Determine the [X, Y] coordinate at the center of the cell enclosing the given text.  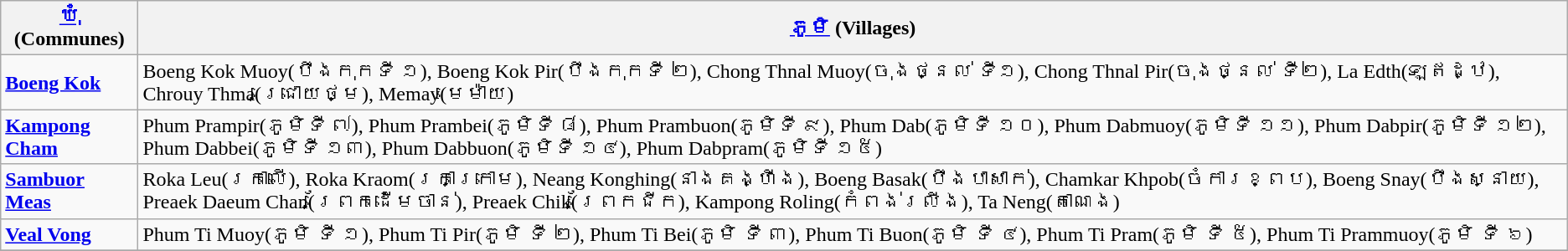
ភូមិ (Villages) [853, 28]
Sambuor Meas [70, 191]
ឃុំ (Communes) [70, 28]
Kampong Cham [70, 137]
Veal Vong [70, 234]
Boeng Kok [70, 82]
